Provide the [x, y] coordinate of the cell's center where the given text is located.  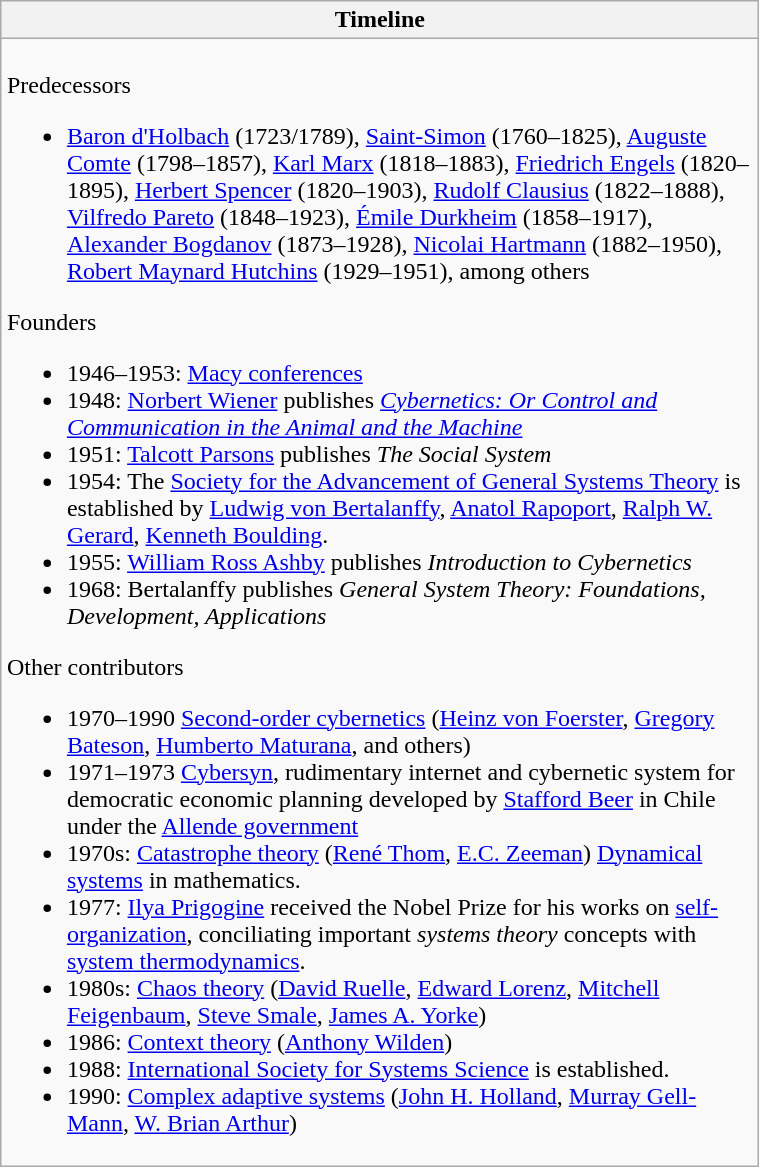
Timeline [380, 20]
